Extract the [x, y] coordinate from the center of the cell holding the provided text.  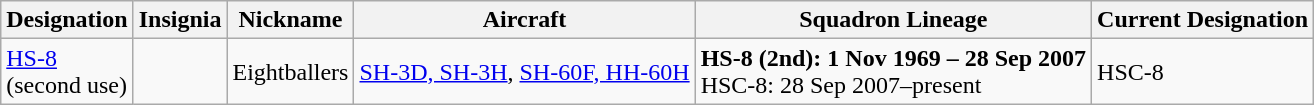
Squadron Lineage [893, 20]
Insignia [180, 20]
Aircraft [524, 20]
SH-3D, SH-3H, SH-60F, HH-60H [524, 72]
HS-8 (2nd): 1 Nov 1969 – 28 Sep 2007HSC-8: 28 Sep 2007–present [893, 72]
HSC-8 [1203, 72]
Nickname [290, 20]
HS-8(second use) [67, 72]
Eightballers [290, 72]
Current Designation [1203, 20]
Designation [67, 20]
